Output the (X, Y) coordinate of the center of the cell containing the given text.  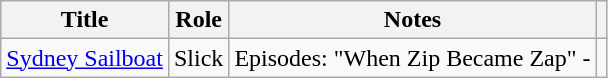
Episodes: "When Zip Became Zap" - (412, 58)
Slick (198, 58)
Title (85, 20)
Notes (412, 20)
Role (198, 20)
Sydney Sailboat (85, 58)
